Locate the cell with the specified text and output its (X, Y) center coordinate. 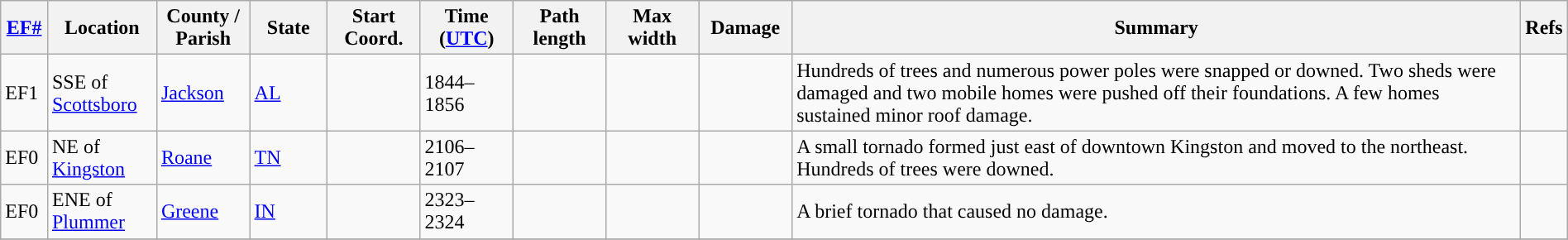
County / Parish (203, 28)
A small tornado formed just east of downtown Kingston and moved to the northeast. Hundreds of trees were downed. (1156, 157)
State (289, 28)
Greene (203, 212)
ENE of Plummer (102, 212)
SSE of Scottsboro (102, 93)
2323–2324 (466, 212)
AL (289, 93)
Path length (559, 28)
2106–2107 (466, 157)
Refs (1545, 28)
IN (289, 212)
NE of Kingston (102, 157)
A brief tornado that caused no damage. (1156, 212)
Summary (1156, 28)
Start Coord. (374, 28)
Location (102, 28)
EF# (25, 28)
Damage (746, 28)
EF1 (25, 93)
Jackson (203, 93)
1844–1856 (466, 93)
Roane (203, 157)
TN (289, 157)
Time (UTC) (466, 28)
Max width (653, 28)
